From the cell containing the given text, extract its center point as [x, y] coordinate. 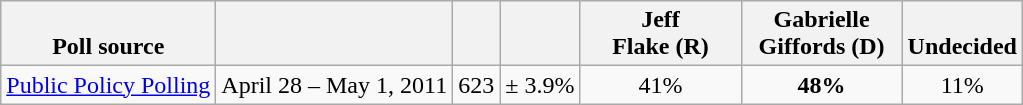
Undecided [962, 34]
GabrielleGiffords (D) [822, 34]
Poll source [108, 34]
JeffFlake (R) [660, 34]
11% [962, 85]
April 28 – May 1, 2011 [334, 85]
623 [476, 85]
± 3.9% [540, 85]
41% [660, 85]
48% [822, 85]
Public Policy Polling [108, 85]
